Determine the [X, Y] coordinate at the center of the cell enclosing the given text.  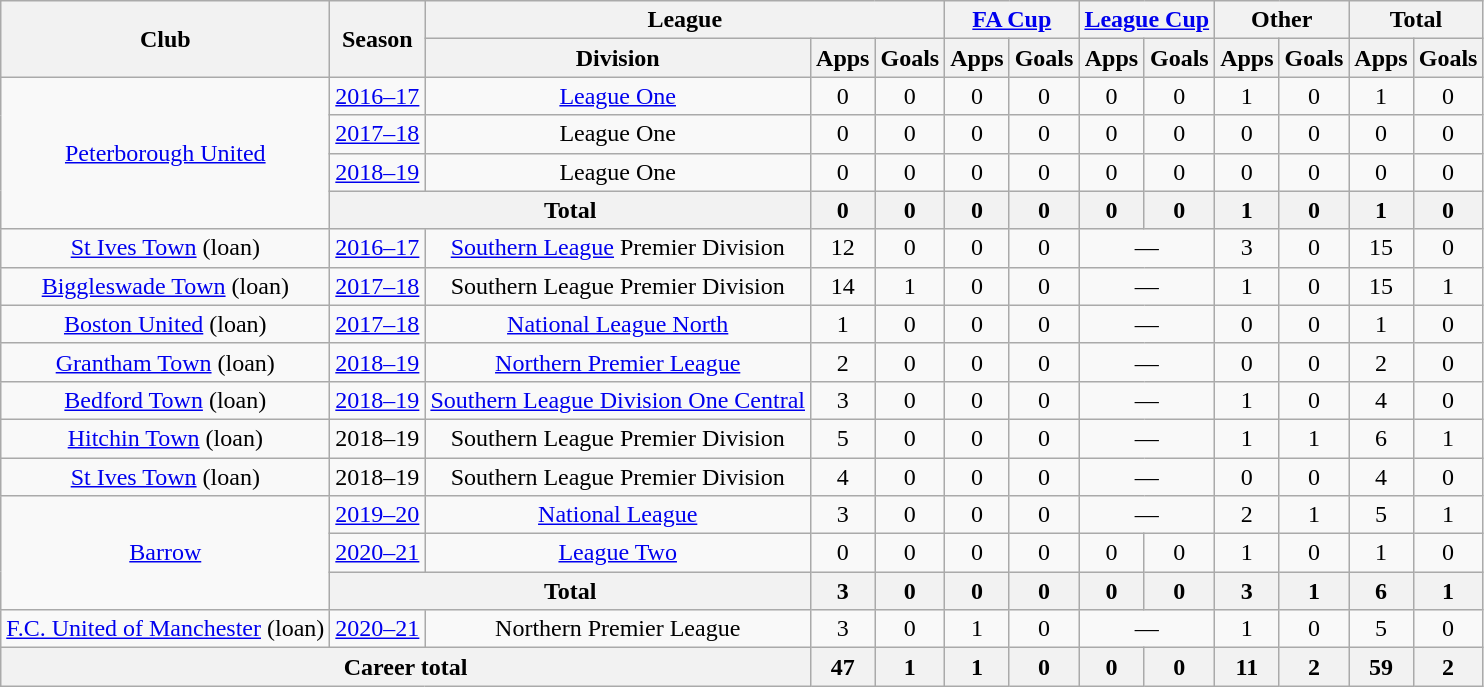
League Two [618, 553]
FA Cup [1012, 20]
Grantham Town (loan) [166, 362]
47 [843, 667]
12 [843, 248]
Peterborough United [166, 153]
Southern League Division One Central [618, 400]
59 [1381, 667]
11 [1247, 667]
Club [166, 39]
Division [618, 58]
2019–20 [378, 515]
Bedford Town (loan) [166, 400]
Biggleswade Town (loan) [166, 286]
Season [378, 39]
Career total [406, 667]
Other [1282, 20]
Hitchin Town (loan) [166, 438]
F.C. United of Manchester (loan) [166, 629]
Barrow [166, 553]
Boston United (loan) [166, 324]
National League [618, 515]
14 [843, 286]
League Cup [1147, 20]
League [685, 20]
National League North [618, 324]
